Capture the cell that displays the provided text and extract its (x, y) central coordinate. 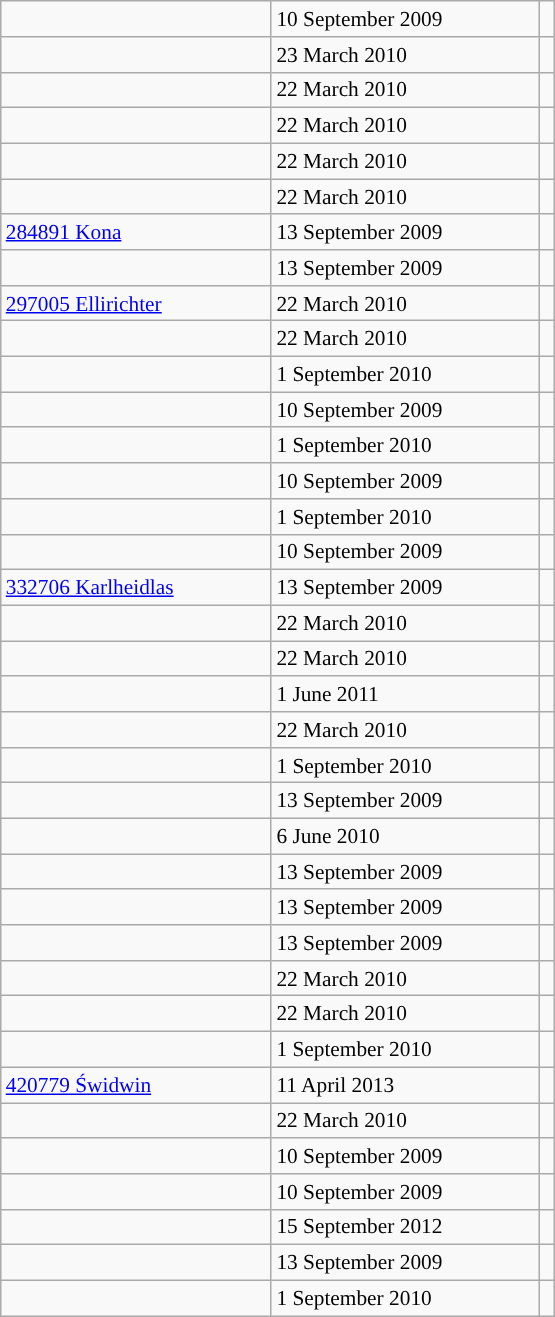
284891 Kona (136, 232)
15 September 2012 (405, 1227)
420779 Świdwin (136, 1085)
332706 Karlheidlas (136, 588)
11 April 2013 (405, 1085)
23 March 2010 (405, 55)
6 June 2010 (405, 836)
1 June 2011 (405, 694)
297005 Ellirichter (136, 303)
